Identify which cell holds the provided text, then report its [X, Y] central coordinate. 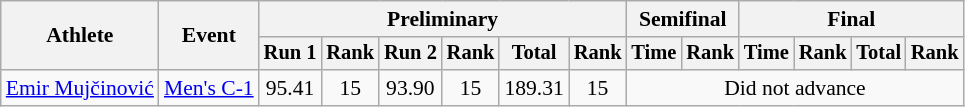
Men's C-1 [209, 88]
Final [852, 19]
Run 2 [410, 54]
Preliminary [443, 19]
95.41 [290, 88]
93.90 [410, 88]
189.31 [534, 88]
Event [209, 36]
Emir Mujčinović [80, 88]
Athlete [80, 36]
Did not advance [794, 88]
Semifinal [682, 19]
Run 1 [290, 54]
